Scan for the cell matching the given text and deliver its [x, y] coordinate at center. 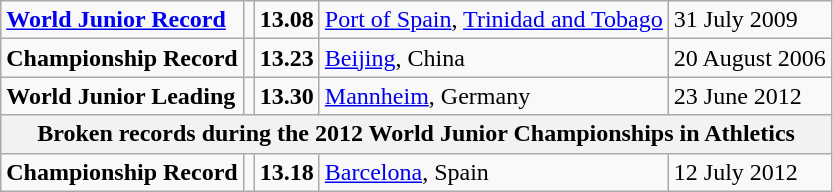
Port of Spain, Trinidad and Tobago [494, 20]
World Junior Record [122, 20]
13.23 [286, 58]
13.08 [286, 20]
13.30 [286, 96]
12 July 2012 [750, 172]
20 August 2006 [750, 58]
Beijing, China [494, 58]
Broken records during the 2012 World Junior Championships in Athletics [416, 134]
Barcelona, Spain [494, 172]
23 June 2012 [750, 96]
13.18 [286, 172]
World Junior Leading [122, 96]
Mannheim, Germany [494, 96]
31 July 2009 [750, 20]
